Determine the (X, Y) coordinate at the center of the cell enclosing the given text.  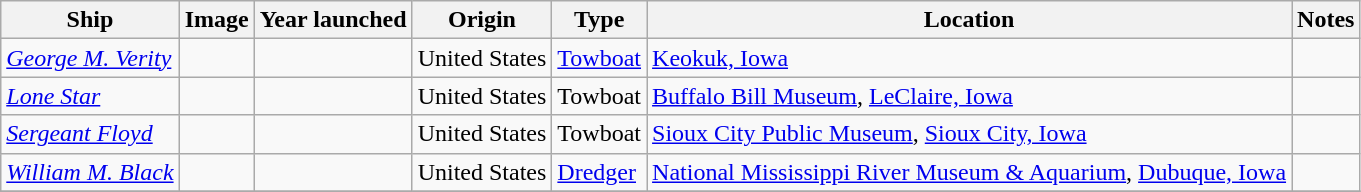
National Mississippi River Museum & Aquarium, Dubuque, Iowa (970, 172)
Keokuk, Iowa (970, 58)
Notes (1326, 20)
Lone Star (90, 96)
Ship (90, 20)
George M. Verity (90, 58)
William M. Black (90, 172)
Origin (482, 20)
Image (216, 20)
Type (600, 20)
Year launched (333, 20)
Sergeant Floyd (90, 134)
Buffalo Bill Museum, LeClaire, Iowa (970, 96)
Sioux City Public Museum, Sioux City, Iowa (970, 134)
Dredger (600, 172)
Location (970, 20)
